Provide the [X, Y] coordinate of the cell's center where the given text is located.  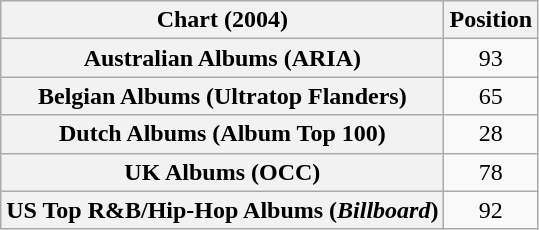
65 [491, 96]
93 [491, 58]
Chart (2004) [222, 20]
Belgian Albums (Ultratop Flanders) [222, 96]
US Top R&B/Hip-Hop Albums (Billboard) [222, 210]
UK Albums (OCC) [222, 172]
28 [491, 134]
78 [491, 172]
Dutch Albums (Album Top 100) [222, 134]
Position [491, 20]
Australian Albums (ARIA) [222, 58]
92 [491, 210]
